Pinpoint the cell where the given text exists, returning its (x, y) midpoint coordinate. 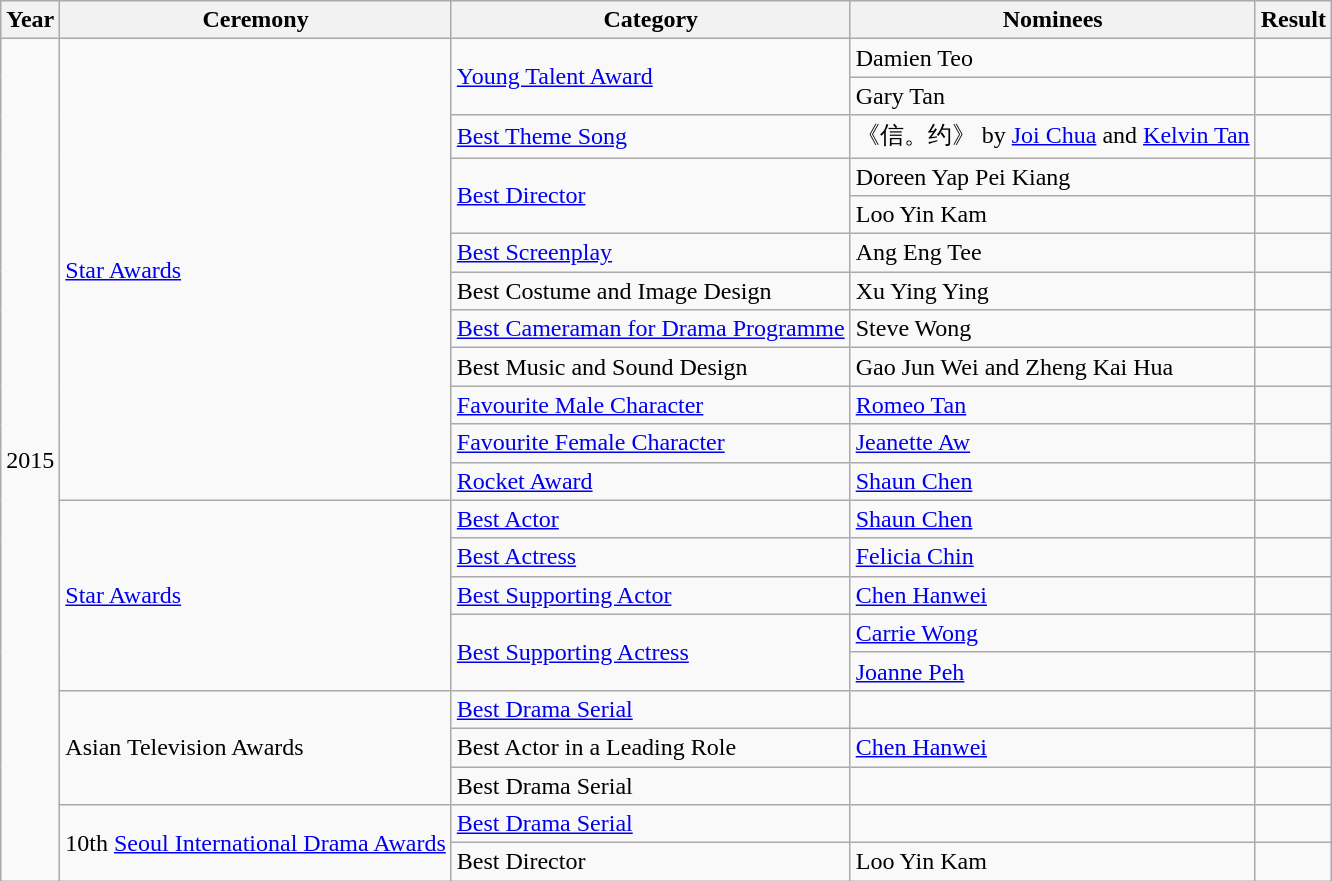
Best Music and Sound Design (650, 367)
Rocket Award (650, 481)
Best Actress (650, 557)
Best Actor in a Leading Role (650, 747)
Carrie Wong (1052, 633)
Best Supporting Actor (650, 595)
Steve Wong (1052, 329)
Gao Jun Wei and Zheng Kai Hua (1052, 367)
Best Actor (650, 519)
Damien Teo (1052, 58)
Asian Television Awards (256, 747)
Category (650, 20)
Best Screenplay (650, 253)
Best Cameraman for Drama Programme (650, 329)
Xu Ying Ying (1052, 291)
Ang Eng Tee (1052, 253)
2015 (30, 460)
Young Talent Award (650, 77)
Ceremony (256, 20)
Year (30, 20)
10th Seoul International Drama Awards (256, 843)
Nominees (1052, 20)
Doreen Yap Pei Kiang (1052, 177)
Jeanette Aw (1052, 443)
Felicia Chin (1052, 557)
《信。约》 by Joi Chua and Kelvin Tan (1052, 136)
Romeo Tan (1052, 405)
Result (1293, 20)
Best Theme Song (650, 136)
Joanne Peh (1052, 671)
Gary Tan (1052, 96)
Best Supporting Actress (650, 652)
Favourite Male Character (650, 405)
Favourite Female Character (650, 443)
Best Costume and Image Design (650, 291)
